Capture the cell that displays the provided text and extract its [x, y] central coordinate. 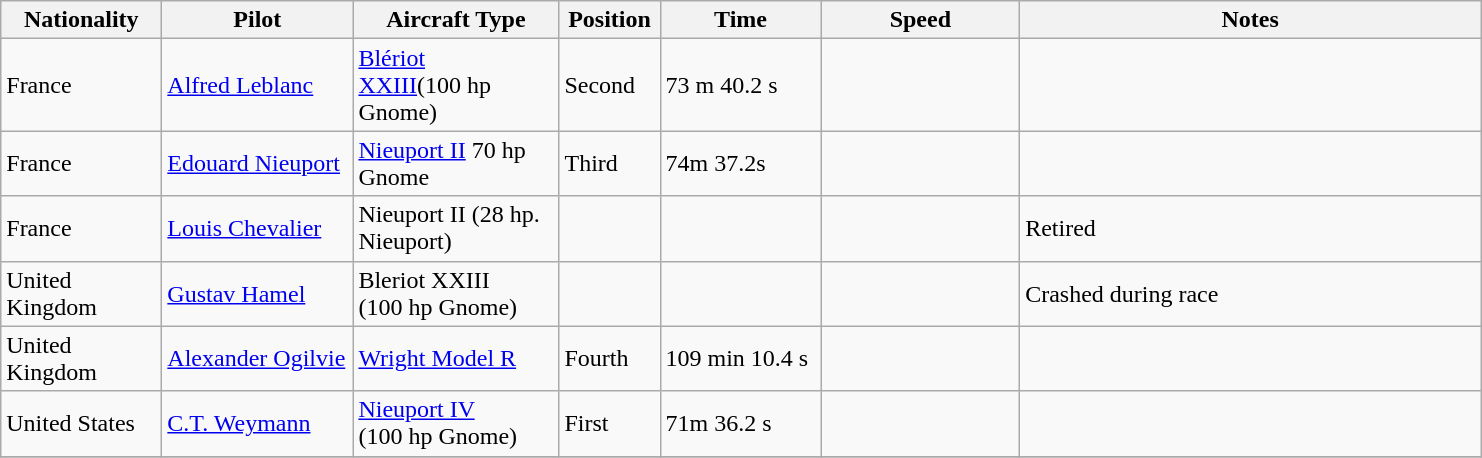
Position [610, 20]
Nieuport II (28 hp. Nieuport) [456, 228]
Pilot [258, 20]
71m 36.2 s [740, 424]
Nationality [82, 20]
United States [82, 424]
Gustav Hamel [258, 294]
Edouard Nieuport [258, 164]
Speed [920, 20]
Third [610, 164]
Louis Chevalier [258, 228]
109 min 10.4 s [740, 358]
C.T. Weymann [258, 424]
Wright Model R [456, 358]
Crashed during race [1250, 294]
Alexander Ogilvie [258, 358]
73 m 40.2 s [740, 85]
Nieuport II 70 hp Gnome [456, 164]
First [610, 424]
Notes [1250, 20]
Aircraft Type [456, 20]
Blériot XXIII(100 hp Gnome) [456, 85]
Alfred Leblanc [258, 85]
Bleriot XXIII(100 hp Gnome) [456, 294]
74m 37.2s [740, 164]
Time [740, 20]
Nieuport IV (100 hp Gnome) [456, 424]
Fourth [610, 358]
Second [610, 85]
Retired [1250, 228]
